From the cell containing the given text, extract its center point as (X, Y) coordinate. 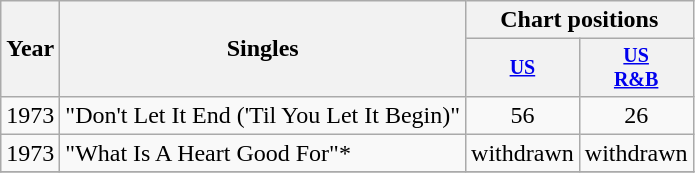
USR&B (636, 68)
"Don't Let It End ('Til You Let It Begin)" (263, 115)
Chart positions (580, 20)
56 (523, 115)
Singles (263, 49)
26 (636, 115)
Year (30, 49)
"What Is A Heart Good For"* (263, 153)
US (523, 68)
